Extract the (x, y) coordinate from the center of the cell holding the provided text.  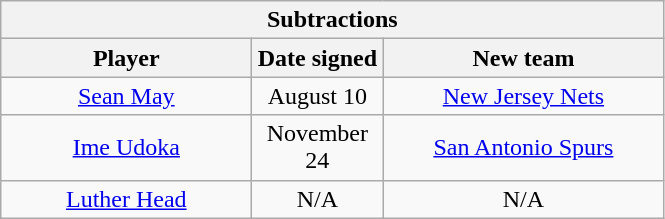
Luther Head (126, 199)
Ime Udoka (126, 148)
November 24 (318, 148)
Sean May (126, 96)
August 10 (318, 96)
Date signed (318, 58)
New team (524, 58)
San Antonio Spurs (524, 148)
Subtractions (332, 20)
New Jersey Nets (524, 96)
Player (126, 58)
